Provide the [X, Y] coordinate of the cell's center where the given text is located.  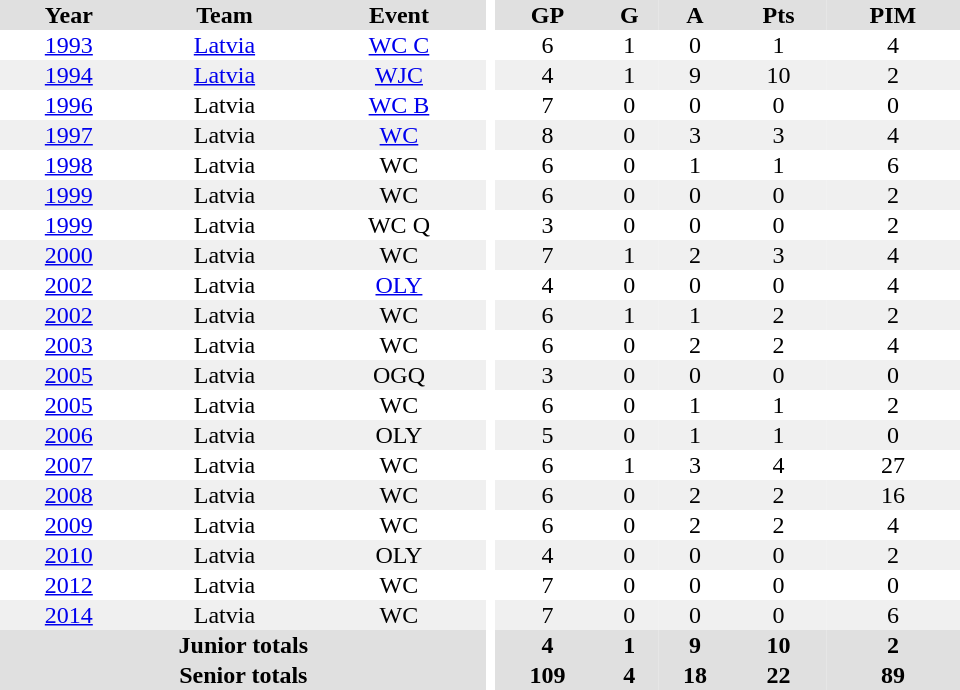
Event [398, 15]
Year [69, 15]
109 [548, 675]
16 [893, 495]
1994 [69, 75]
2007 [69, 465]
2006 [69, 435]
1998 [69, 165]
Junior totals [244, 645]
2003 [69, 345]
PIM [893, 15]
WC C [398, 45]
2010 [69, 555]
27 [893, 465]
1993 [69, 45]
5 [548, 435]
OGQ [398, 375]
WC Q [398, 225]
22 [778, 675]
2000 [69, 255]
2008 [69, 495]
2012 [69, 585]
Pts [778, 15]
2009 [69, 525]
1997 [69, 135]
Senior totals [244, 675]
Team [225, 15]
1996 [69, 105]
WC B [398, 105]
18 [696, 675]
89 [893, 675]
8 [548, 135]
WJC [398, 75]
G [629, 15]
GP [548, 15]
A [696, 15]
2014 [69, 615]
